Determine the (x, y) coordinate at the center of the cell enclosing the given text.  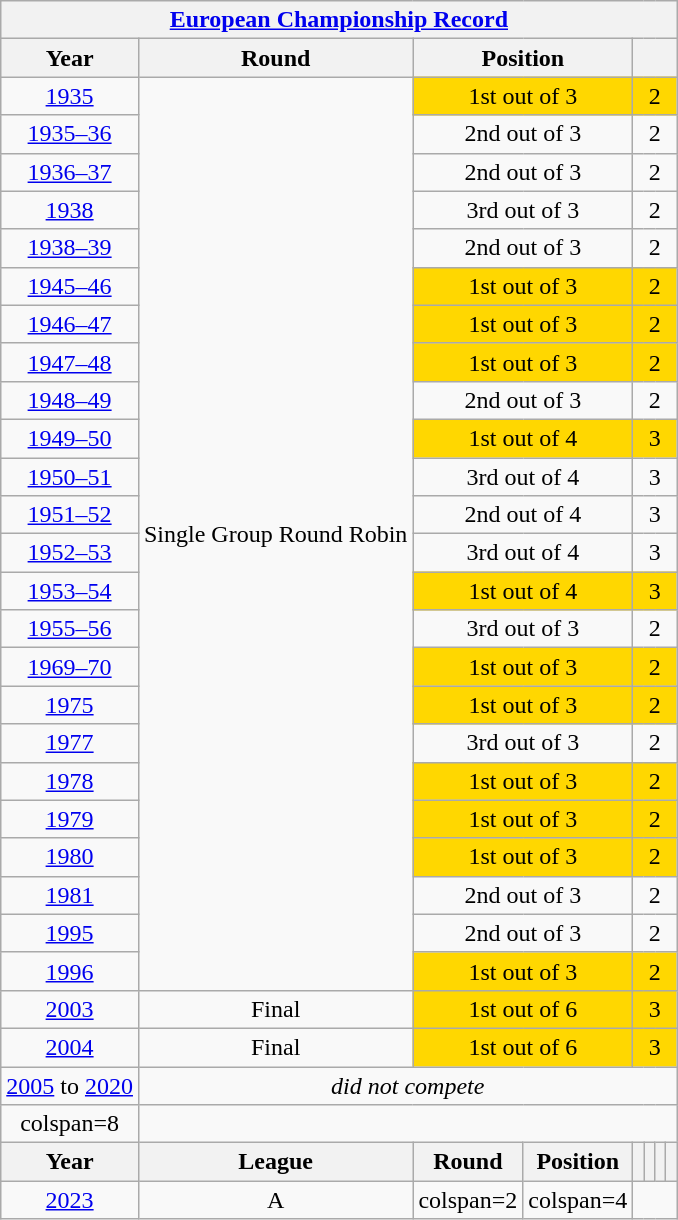
2023 (70, 1200)
1938–39 (70, 248)
1979 (70, 819)
1975 (70, 705)
1947–48 (70, 362)
European Championship Record (339, 20)
1978 (70, 781)
1938 (70, 210)
colspan=2 (468, 1200)
colspan=8 (70, 1124)
2005 to 2020 (70, 1085)
1945–46 (70, 286)
1980 (70, 857)
2003 (70, 1009)
Single Group Round Robin (275, 534)
1951–52 (70, 515)
colspan=4 (578, 1200)
1936–37 (70, 172)
1946–47 (70, 324)
1948–49 (70, 400)
1952–53 (70, 553)
2nd out of 4 (523, 515)
1953–54 (70, 591)
A (275, 1200)
1977 (70, 743)
1935–36 (70, 134)
1935 (70, 96)
1969–70 (70, 667)
1955–56 (70, 629)
1996 (70, 971)
1981 (70, 895)
1949–50 (70, 438)
1950–51 (70, 477)
2004 (70, 1047)
League (275, 1162)
did not compete (407, 1085)
1995 (70, 933)
